From the cell containing the given text, extract its center point as (x, y) coordinate. 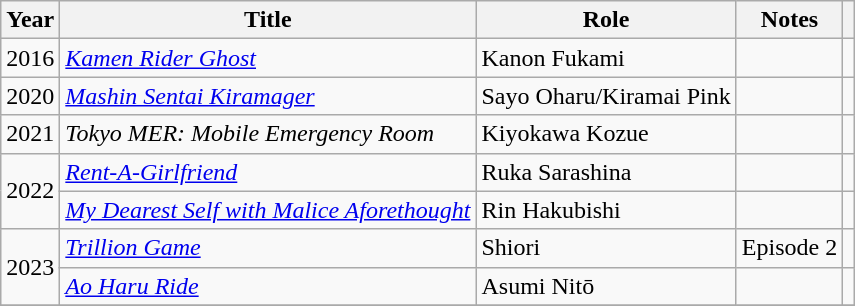
Kamen Rider Ghost (268, 58)
Asumi Nitō (606, 286)
Ao Haru Ride (268, 286)
Shiori (606, 248)
Title (268, 20)
Rent-A-Girlfriend (268, 172)
2022 (30, 191)
My Dearest Self with Malice Aforethought (268, 210)
2016 (30, 58)
Notes (789, 20)
Role (606, 20)
Ruka Sarashina (606, 172)
Mashin Sentai Kiramager (268, 96)
Year (30, 20)
Rin Hakubishi (606, 210)
Episode 2 (789, 248)
Trillion Game (268, 248)
Sayo Oharu/Kiramai Pink (606, 96)
2021 (30, 134)
Kanon Fukami (606, 58)
2020 (30, 96)
2023 (30, 267)
Kiyokawa Kozue (606, 134)
Tokyo MER: Mobile Emergency Room (268, 134)
